Provide the (X, Y) coordinate of the cell's center where the given text is located.  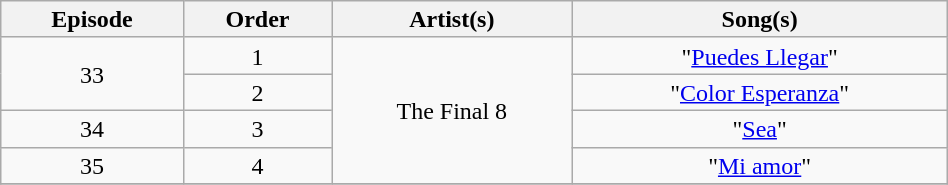
"Mi amor" (760, 166)
4 (257, 166)
"Color Esperanza" (760, 92)
Artist(s) (452, 20)
The Final 8 (452, 110)
3 (257, 128)
34 (92, 128)
33 (92, 74)
2 (257, 92)
"Sea" (760, 128)
35 (92, 166)
Order (257, 20)
Song(s) (760, 20)
"Puedes Llegar" (760, 56)
Episode (92, 20)
1 (257, 56)
